Find where the given text appears and provide that cell's center as [X, Y] coordinate. 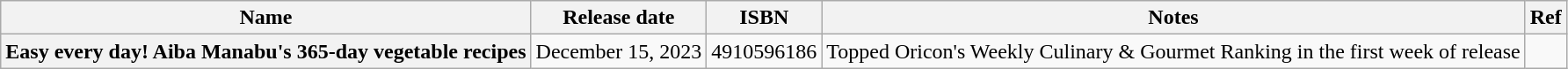
Name [265, 18]
December 15, 2023 [619, 51]
Notes [1173, 18]
Ref [1545, 18]
4910596186 [765, 51]
ISBN [765, 18]
Topped Oricon's Weekly Culinary & Gourmet Ranking in the first week of release [1173, 51]
Release date [619, 18]
Easy every day! Aiba Manabu's 365-day vegetable recipes [265, 51]
